Identify which cell holds the provided text, then report its [X, Y] central coordinate. 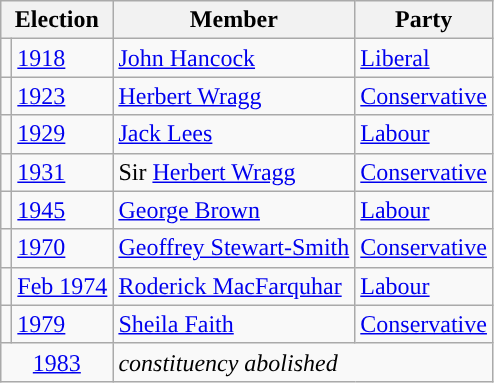
Herbert Wragg [234, 96]
1979 [62, 324]
Election [57, 20]
Party [424, 20]
1923 [62, 96]
Feb 1974 [62, 286]
1970 [62, 248]
Liberal [424, 58]
Sir Herbert Wragg [234, 172]
1929 [62, 134]
Jack Lees [234, 134]
1931 [62, 172]
John Hancock [234, 58]
1983 [57, 362]
Geoffrey Stewart-Smith [234, 248]
George Brown [234, 210]
Sheila Faith [234, 324]
Member [234, 20]
1945 [62, 210]
constituency abolished [303, 362]
1918 [62, 58]
Roderick MacFarquhar [234, 286]
